From the cell containing the given text, extract its center point as [X, Y] coordinate. 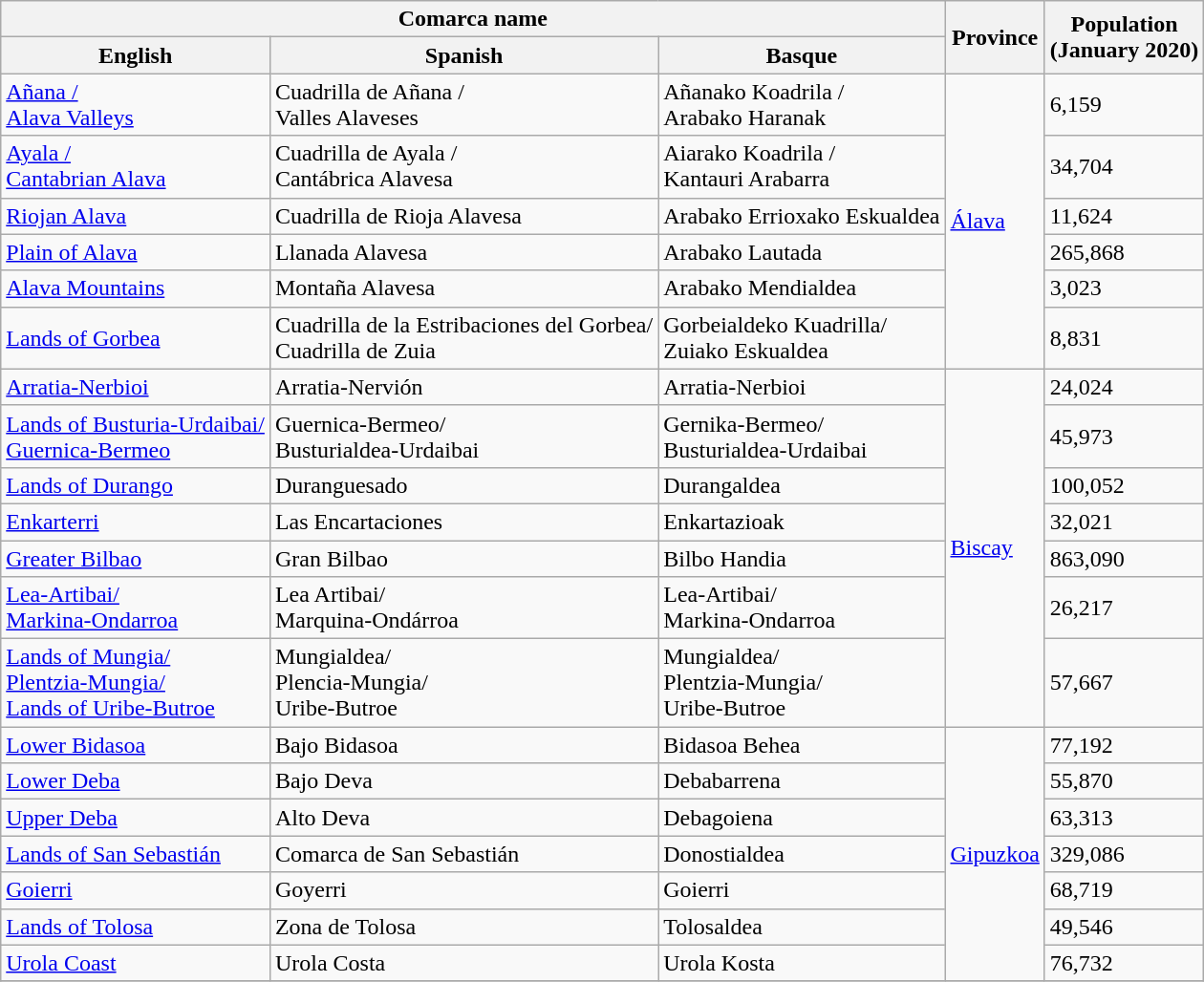
Lower Deba [136, 781]
863,090 [1124, 559]
Gernika-Bermeo/Busturialdea-Urdaibai [802, 436]
Lea Artibai/Marquina-Ondárroa [463, 608]
Bajo Deva [463, 781]
Enkartazioak [802, 522]
Goyerri [463, 890]
Lands of Busturia-Urdaibai/Guernica-Bermeo [136, 436]
Urola Kosta [802, 963]
8,831 [1124, 338]
Cuadrilla de Añana /Valles Alaveses [463, 105]
57,667 [1124, 683]
Enkarterri [136, 522]
Ayala /Cantabrian Alava [136, 166]
Urola Costa [463, 963]
Gran Bilbao [463, 559]
Province [995, 37]
Arabako Errioxako Eskualdea [802, 216]
Montaña Alavesa [463, 288]
3,023 [1124, 288]
76,732 [1124, 963]
Tolosaldea [802, 927]
Duranguesado [463, 485]
Upper Deba [136, 818]
Plain of Alava [136, 252]
Population(January 2020) [1124, 37]
Llanada Alavesa [463, 252]
34,704 [1124, 166]
Cuadrilla de Ayala /Cantábrica Alavesa [463, 166]
100,052 [1124, 485]
Bidasoa Behea [802, 745]
Riojan Alava [136, 216]
26,217 [1124, 608]
Comarca de San Sebastián [463, 854]
Lands of Gorbea [136, 338]
Mungialdea/Plencia-Mungia/Uribe-Butroe [463, 683]
24,024 [1124, 387]
77,192 [1124, 745]
Añanako Koadrila /Arabako Haranak [802, 105]
Alava Mountains [136, 288]
Las Encartaciones [463, 522]
Cuadrilla de la Estribaciones del Gorbea/Cuadrilla de Zuia [463, 338]
Aiarako Koadrila /Kantauri Arabarra [802, 166]
Debabarrena [802, 781]
Basque [802, 55]
Arratia-Nervión [463, 387]
32,021 [1124, 522]
Durangaldea [802, 485]
Arabako Mendialdea [802, 288]
11,624 [1124, 216]
Urola Coast [136, 963]
Añana /Alava Valleys [136, 105]
Comarca name [473, 19]
Lower Bidasoa [136, 745]
Lands of Tolosa [136, 927]
Cuadrilla de Rioja Alavesa [463, 216]
265,868 [1124, 252]
Guernica-Bermeo/Busturialdea-Urdaibai [463, 436]
63,313 [1124, 818]
Gorbeialdeko Kuadrilla/Zuiako Eskualdea [802, 338]
Arabako Lautada [802, 252]
Biscay [995, 547]
Greater Bilbao [136, 559]
Lands of Durango [136, 485]
Alto Deva [463, 818]
Bilbo Handia [802, 559]
Álava [995, 222]
Bajo Bidasoa [463, 745]
Spanish [463, 55]
Zona de Tolosa [463, 927]
6,159 [1124, 105]
329,086 [1124, 854]
Lands of San Sebastián [136, 854]
Lands of Mungia/Plentzia-Mungia/Lands of Uribe-Butroe [136, 683]
49,546 [1124, 927]
Donostialdea [802, 854]
Mungialdea/Plentzia-Mungia/Uribe-Butroe [802, 683]
45,973 [1124, 436]
Debagoiena [802, 818]
English [136, 55]
Gipuzkoa [995, 854]
55,870 [1124, 781]
68,719 [1124, 890]
